Pinpoint the cell where the given text exists, returning its [x, y] midpoint coordinate. 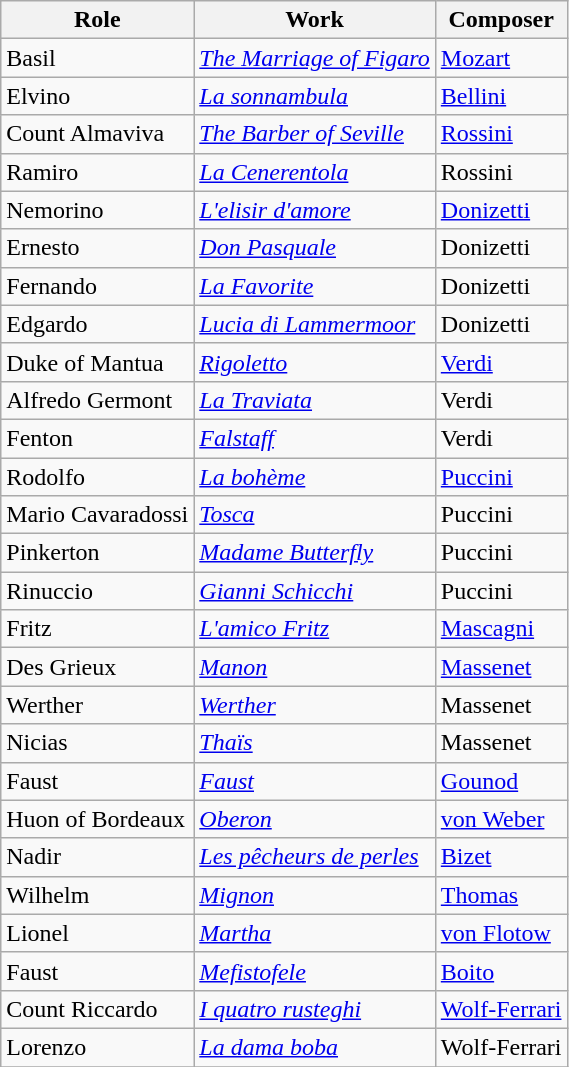
Rodolfo [98, 477]
Edgardo [98, 324]
Les pêcheurs de perles [315, 857]
Don Pasquale [315, 248]
Role [98, 20]
Manon [315, 667]
I quatro rusteghi [315, 1009]
Mozart [501, 58]
Nadir [98, 857]
Thaïs [315, 743]
The Barber of Seville [315, 134]
Alfredo Germont [98, 400]
Fenton [98, 438]
Count Almaviva [98, 134]
Composer [501, 20]
Ernesto [98, 248]
Count Riccardo [98, 1009]
Fritz [98, 629]
Thomas [501, 895]
Mascagni [501, 629]
Lucia di Lammermoor [315, 324]
La Favorite [315, 286]
Oberon [315, 819]
Wilhelm [98, 895]
La Cenerentola [315, 172]
Gianni Schicchi [315, 591]
Ramiro [98, 172]
Nicias [98, 743]
L'elisir d'amore [315, 210]
Mefistofele [315, 971]
La dama boba [315, 1047]
Work [315, 20]
von Flotow [501, 933]
Madame Butterfly [315, 553]
Nemorino [98, 210]
von Weber [501, 819]
La sonnambula [315, 96]
Huon of Bordeaux [98, 819]
Gounod [501, 781]
Mignon [315, 895]
Des Grieux [98, 667]
Basil [98, 58]
The Marriage of Figaro [315, 58]
L'amico Fritz [315, 629]
Mario Cavaradossi [98, 515]
Bizet [501, 857]
Bellini [501, 96]
Rinuccio [98, 591]
Fernando [98, 286]
Pinkerton [98, 553]
Martha [315, 933]
Lionel [98, 933]
Rigoletto [315, 362]
Tosca [315, 515]
La Traviata [315, 400]
Duke of Mantua [98, 362]
Lorenzo [98, 1047]
Elvino [98, 96]
Falstaff [315, 438]
Boito [501, 971]
La bohème [315, 477]
